Return (x, y) of the center of cell containing provided text 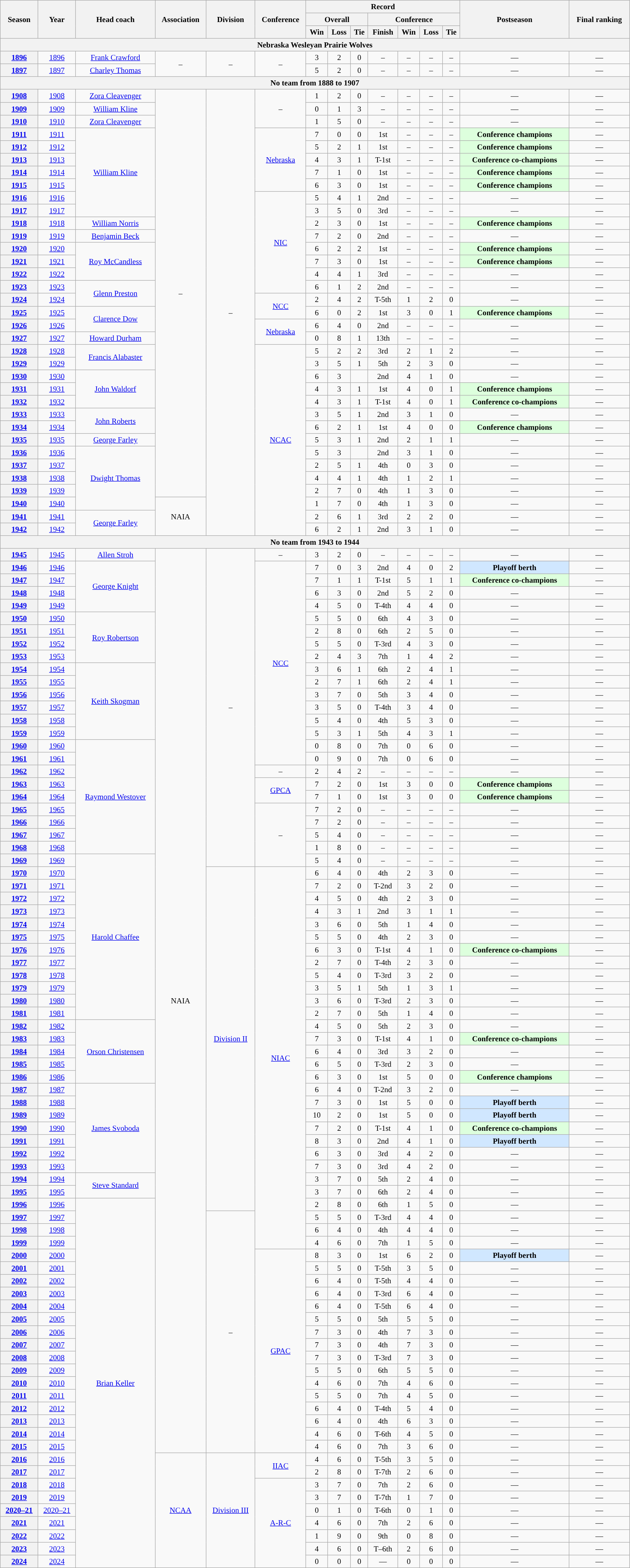
Division (230, 20)
Final ranking (599, 20)
NCAA (181, 1510)
Francis Alabaster (115, 357)
Finish (383, 32)
9th (383, 1536)
Overall (337, 20)
No team from 1943 to 1944 (315, 542)
Record (383, 7)
NCAC (281, 440)
Harold Chaffee (115, 937)
Year (57, 20)
Clarence Dow (115, 319)
Steve Standard (115, 1186)
No team from 1888 to 1907 (315, 83)
John Waldorf (115, 389)
T–6th (383, 1549)
GPAC (281, 1351)
Roy McCandless (115, 262)
William Norris (115, 223)
13th (383, 338)
John Roberts (115, 421)
Orson Christensen (115, 1051)
Glenn Preston (115, 294)
GPCA (281, 790)
Division II (230, 1039)
Benjamin Beck (115, 236)
Division III (230, 1510)
A-R-C (281, 1523)
10 (317, 1115)
George Knight (115, 586)
Charley Thomas (115, 71)
Frank Crawford (115, 58)
Brian Keller (115, 1383)
Dwight Thomas (115, 478)
NIAC (281, 1058)
Postseason (514, 20)
Keith Skogman (115, 701)
Allen Stroh (115, 555)
Association (181, 20)
Roy Robertson (115, 637)
Nebraska Wesleyan Prairie Wolves (315, 45)
IIAC (281, 1466)
James Svoboda (115, 1128)
Season (19, 20)
Raymond Westover (115, 797)
Head coach (115, 20)
NIC (281, 243)
Howard Durham (115, 338)
